Locate the cell with the specified text and output its [X, Y] center coordinate. 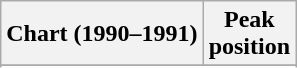
Chart (1990–1991) [102, 34]
Peakposition [249, 34]
